Output the [X, Y] coordinate of the center of the cell containing the given text.  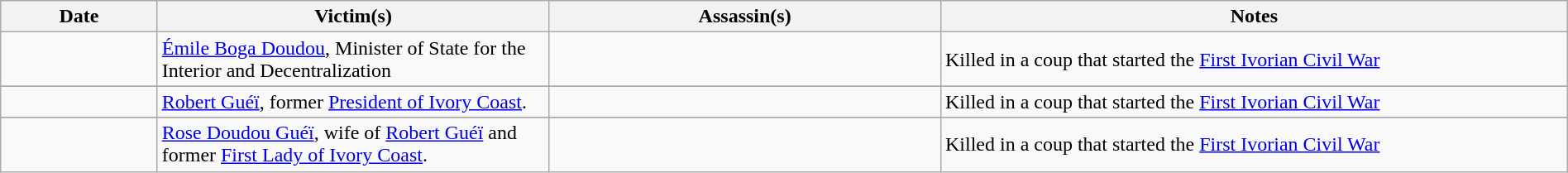
Date [79, 17]
Émile Boga Doudou, Minister of State for the Interior and Decentralization [353, 60]
Notes [1254, 17]
Assassin(s) [745, 17]
Victim(s) [353, 17]
Rose Doudou Guéï, wife of Robert Guéï and former First Lady of Ivory Coast. [353, 144]
Robert Guéï, former President of Ivory Coast. [353, 102]
